Capture the cell that displays the provided text and extract its [X, Y] central coordinate. 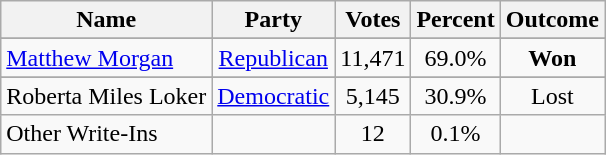
Name [106, 20]
Party [274, 20]
Votes [373, 20]
Won [552, 58]
11,471 [373, 58]
0.1% [456, 134]
Democratic [274, 96]
Matthew Morgan [106, 58]
30.9% [456, 96]
Republican [274, 58]
Percent [456, 20]
5,145 [373, 96]
Roberta Miles Loker [106, 96]
12 [373, 134]
Outcome [552, 20]
69.0% [456, 58]
Lost [552, 96]
Other Write-Ins [106, 134]
